Locate the cell with the specified text and output its (X, Y) center coordinate. 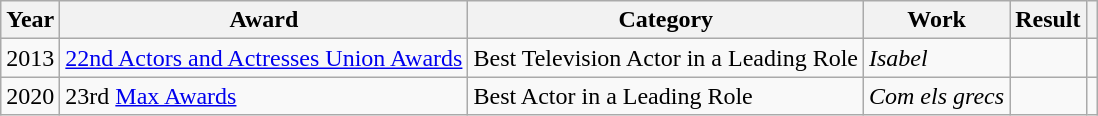
Best Television Actor in a Leading Role (666, 58)
2020 (30, 96)
Isabel (936, 58)
23rd Max Awards (264, 96)
Best Actor in a Leading Role (666, 96)
Award (264, 20)
Category (666, 20)
Year (30, 20)
Result (1048, 20)
2013 (30, 58)
Work (936, 20)
Com els grecs (936, 96)
22nd Actors and Actresses Union Awards (264, 58)
